Return [x, y] of the center of cell containing provided text 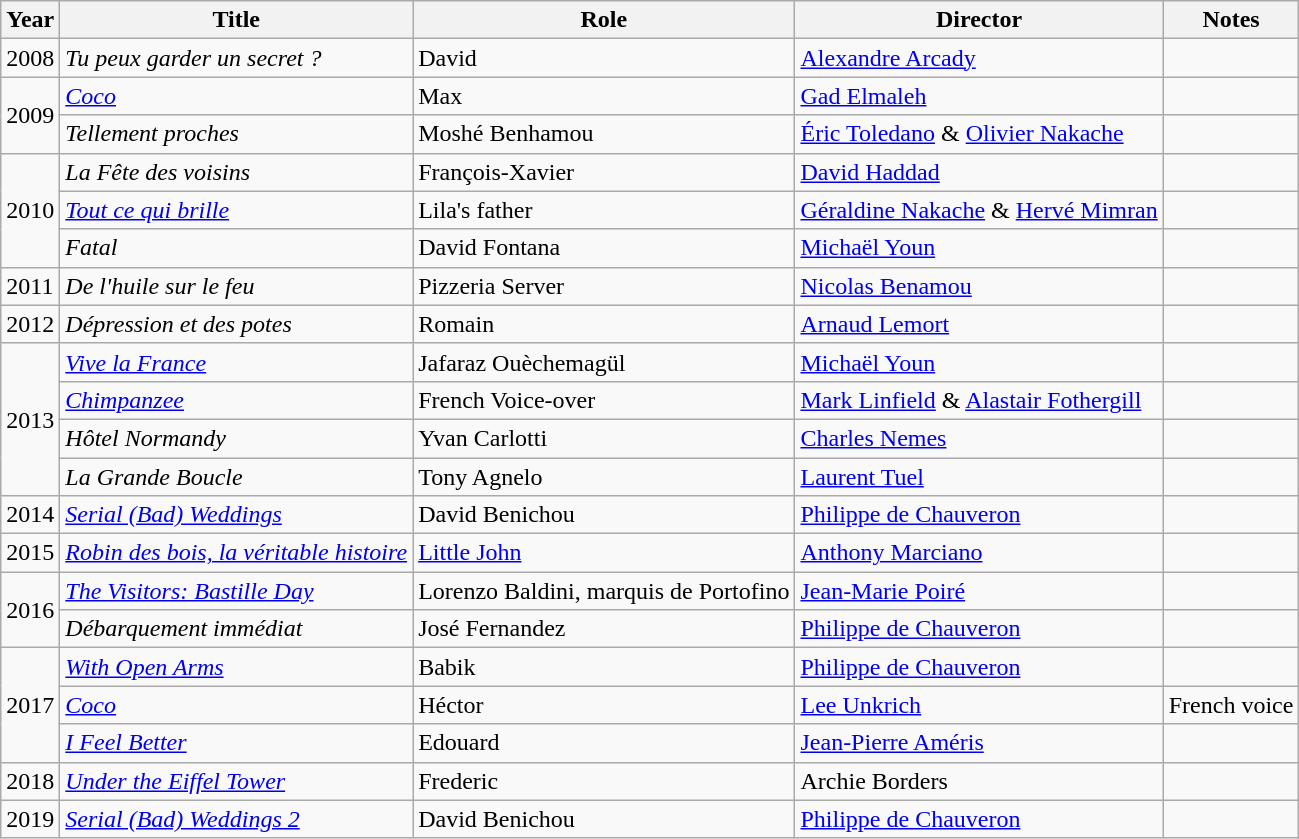
La Grande Boucle [236, 477]
David [604, 58]
Alexandre Arcady [979, 58]
Edouard [604, 743]
2010 [30, 210]
José Fernandez [604, 629]
De l'huile sur le feu [236, 286]
Dépression et des potes [236, 324]
Éric Toledano & Olivier Nakache [979, 134]
Pizzeria Server [604, 286]
Little John [604, 553]
2018 [30, 781]
David Fontana [604, 248]
Jean-Pierre Améris [979, 743]
Babik [604, 667]
Lee Unkrich [979, 705]
2014 [30, 515]
2008 [30, 58]
Tellement proches [236, 134]
Chimpanzee [236, 400]
Frederic [604, 781]
Director [979, 20]
With Open Arms [236, 667]
Yvan Carlotti [604, 438]
2009 [30, 115]
Year [30, 20]
Jean-Marie Poiré [979, 591]
Laurent Tuel [979, 477]
Serial (Bad) Weddings [236, 515]
Tony Agnelo [604, 477]
2011 [30, 286]
Serial (Bad) Weddings 2 [236, 819]
Fatal [236, 248]
Nicolas Benamou [979, 286]
2017 [30, 705]
La Fête des voisins [236, 172]
Arnaud Lemort [979, 324]
Jafaraz Ouèchemagül [604, 362]
François-Xavier [604, 172]
Charles Nemes [979, 438]
2019 [30, 819]
Lorenzo Baldini, marquis de Portofino [604, 591]
Tu peux garder un secret ? [236, 58]
2012 [30, 324]
2015 [30, 553]
Role [604, 20]
I Feel Better [236, 743]
2013 [30, 419]
French Voice-over [604, 400]
Tout ce qui brille [236, 210]
Débarquement immédiat [236, 629]
2016 [30, 610]
Title [236, 20]
Mark Linfield & Alastair Fothergill [979, 400]
Notes [1231, 20]
Anthony Marciano [979, 553]
Héctor [604, 705]
Robin des bois, la véritable histoire [236, 553]
Max [604, 96]
Géraldine Nakache & Hervé Mimran [979, 210]
The Visitors: Bastille Day [236, 591]
Moshé Benhamou [604, 134]
Gad Elmaleh [979, 96]
Under the Eiffel Tower [236, 781]
David Haddad [979, 172]
Archie Borders [979, 781]
Hôtel Normandy [236, 438]
Lila's father [604, 210]
Vive la France [236, 362]
French voice [1231, 705]
Romain [604, 324]
